Identify which cell holds the provided text, then report its (x, y) central coordinate. 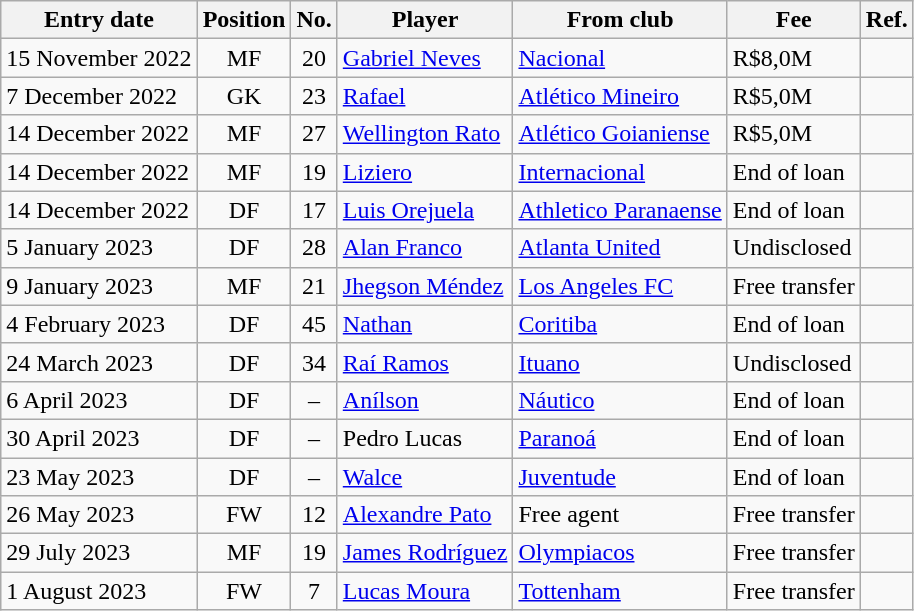
Ref. (886, 20)
Rafael (425, 96)
Gabriel Neves (425, 58)
Player (425, 20)
Pedro Lucas (425, 438)
23 (314, 96)
45 (314, 324)
From club (620, 20)
30 April 2023 (99, 438)
Atlanta United (620, 248)
GK (244, 96)
Fee (794, 20)
R$8,0M (794, 58)
Raí Ramos (425, 362)
7 December 2022 (99, 96)
Olympiacos (620, 553)
Coritiba (620, 324)
Position (244, 20)
Tottenham (620, 591)
Athletico Paranaense (620, 210)
1 August 2023 (99, 591)
Juventude (620, 477)
Náutico (620, 400)
20 (314, 58)
Ituano (620, 362)
21 (314, 286)
Alan Franco (425, 248)
28 (314, 248)
Wellington Rato (425, 134)
Atlético Mineiro (620, 96)
12 (314, 515)
Walce (425, 477)
Los Angeles FC (620, 286)
4 February 2023 (99, 324)
27 (314, 134)
Paranoá (620, 438)
Atlético Goianiense (620, 134)
James Rodríguez (425, 553)
No. (314, 20)
26 May 2023 (99, 515)
Luis Orejuela (425, 210)
9 January 2023 (99, 286)
24 March 2023 (99, 362)
Nacional (620, 58)
34 (314, 362)
Free agent (620, 515)
Nathan (425, 324)
Liziero (425, 172)
29 July 2023 (99, 553)
7 (314, 591)
5 January 2023 (99, 248)
Lucas Moura (425, 591)
Alexandre Pato (425, 515)
Entry date (99, 20)
Jhegson Méndez (425, 286)
Anílson (425, 400)
15 November 2022 (99, 58)
6 April 2023 (99, 400)
23 May 2023 (99, 477)
17 (314, 210)
Internacional (620, 172)
